Scan for the cell matching the given text and deliver its (x, y) coordinate at center. 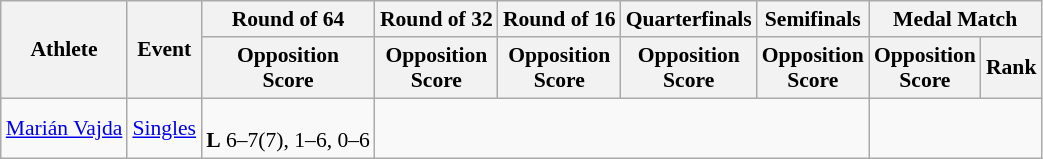
Athlete (64, 50)
Event (164, 50)
Round of 16 (560, 19)
Marián Vajda (64, 128)
Rank (1012, 68)
Quarterfinals (689, 19)
L 6–7(7), 1–6, 0–6 (288, 128)
Singles (164, 128)
Round of 64 (288, 19)
Round of 32 (436, 19)
Semifinals (813, 19)
Medal Match (956, 19)
